Output the [X, Y] coordinate of the center of the cell containing the given text.  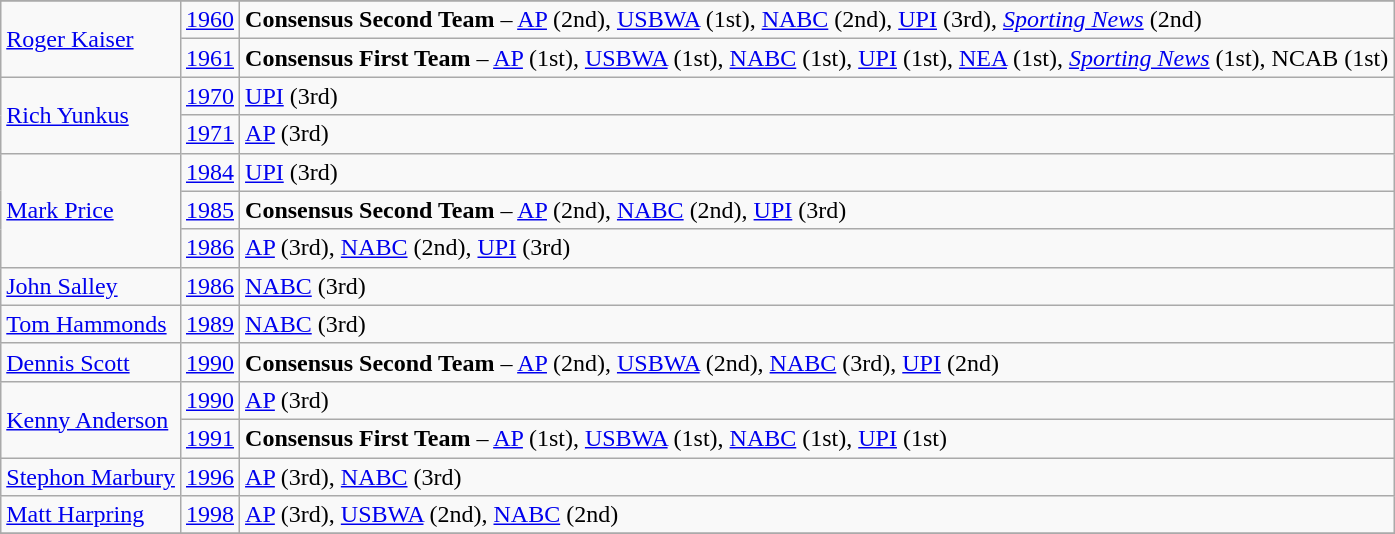
John Salley [91, 286]
Mark Price [91, 210]
1970 [210, 96]
1960 [210, 20]
Kenny Anderson [91, 419]
1984 [210, 172]
Consensus First Team – AP (1st), USBWA (1st), NABC (1st), UPI (1st) [817, 438]
1985 [210, 210]
Stephon Marbury [91, 477]
Consensus Second Team – AP (2nd), USBWA (1st), NABC (2nd), UPI (3rd), Sporting News (2nd) [817, 20]
1961 [210, 58]
Consensus Second Team – AP (2nd), USBWA (2nd), NABC (3rd), UPI (2nd) [817, 362]
Roger Kaiser [91, 39]
Rich Yunkus [91, 115]
AP (3rd), USBWA (2nd), NABC (2nd) [817, 515]
AP (3rd), NABC (3rd) [817, 477]
AP (3rd), NABC (2nd), UPI (3rd) [817, 248]
1989 [210, 324]
Tom Hammonds [91, 324]
Matt Harpring [91, 515]
1996 [210, 477]
Consensus First Team – AP (1st), USBWA (1st), NABC (1st), UPI (1st), NEA (1st), Sporting News (1st), NCAB (1st) [817, 58]
1991 [210, 438]
Dennis Scott [91, 362]
Consensus Second Team – AP (2nd), NABC (2nd), UPI (3rd) [817, 210]
1971 [210, 134]
1998 [210, 515]
